Identify which cell holds the provided text, then report its [x, y] central coordinate. 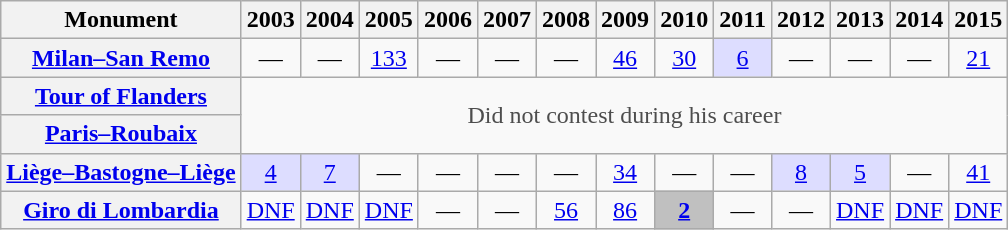
Liège–Bastogne–Liège [121, 172]
2009 [626, 20]
2013 [860, 20]
2003 [270, 20]
2006 [448, 20]
21 [978, 58]
5 [860, 172]
2014 [920, 20]
2012 [800, 20]
2004 [330, 20]
86 [626, 210]
2011 [743, 20]
Monument [121, 20]
2005 [388, 20]
34 [626, 172]
133 [388, 58]
56 [566, 210]
8 [800, 172]
Tour of Flanders [121, 96]
41 [978, 172]
2008 [566, 20]
Did not contest during his career [624, 115]
Paris–Roubaix [121, 134]
2007 [506, 20]
6 [743, 58]
2015 [978, 20]
2 [684, 210]
2010 [684, 20]
4 [270, 172]
Giro di Lombardia [121, 210]
7 [330, 172]
Milan–San Remo [121, 58]
46 [626, 58]
30 [684, 58]
